For the text-containing cell, return its midpoint in [X, Y] coordinate format. 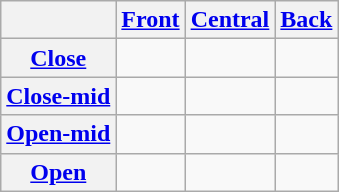
Open [58, 172]
Close-mid [58, 96]
Back [306, 20]
Open-mid [58, 134]
Central [230, 20]
Close [58, 58]
Front [150, 20]
